Identify which cell holds the provided text, then report its [X, Y] central coordinate. 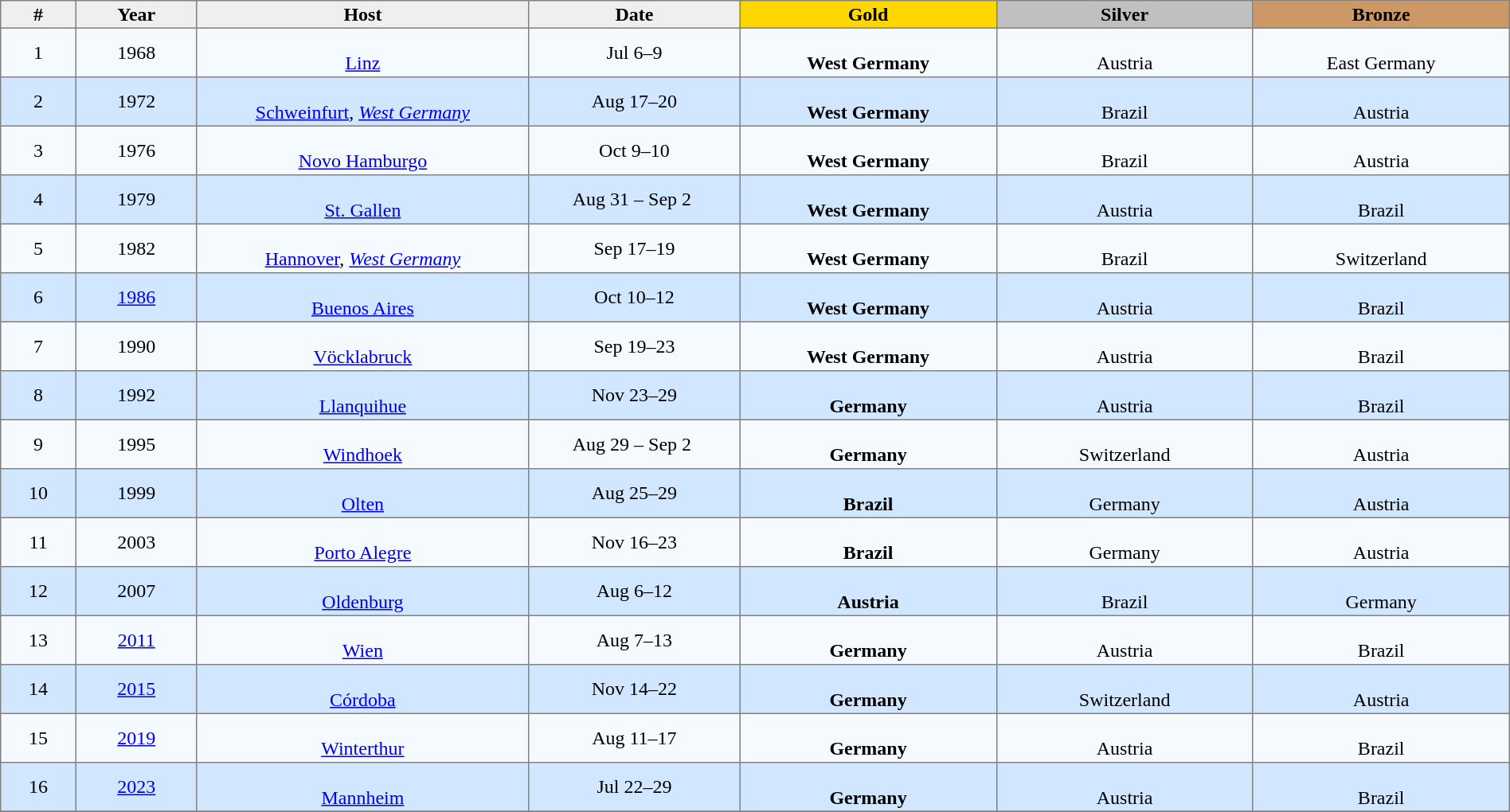
St. Gallen [363, 200]
Oldenburg [363, 591]
4 [38, 200]
2 [38, 102]
Llanquihue [363, 396]
14 [38, 689]
Hannover, West Germany [363, 248]
# [38, 14]
Aug 17–20 [634, 102]
Nov 16–23 [634, 542]
2023 [136, 787]
1972 [136, 102]
Date [634, 14]
1968 [136, 53]
Year [136, 14]
Winterthur [363, 738]
Novo Hamburgo [363, 150]
15 [38, 738]
Silver [1125, 14]
Jul 22–29 [634, 787]
2011 [136, 640]
1986 [136, 298]
Wien [363, 640]
1990 [136, 346]
Aug 29 – Sep 2 [634, 444]
Linz [363, 53]
13 [38, 640]
Jul 6–9 [634, 53]
Porto Alegre [363, 542]
11 [38, 542]
Oct 10–12 [634, 298]
1999 [136, 494]
Host [363, 14]
2003 [136, 542]
Bronze [1381, 14]
Windhoek [363, 444]
Sep 19–23 [634, 346]
10 [38, 494]
Aug 25–29 [634, 494]
5 [38, 248]
Córdoba [363, 689]
2019 [136, 738]
7 [38, 346]
Mannheim [363, 787]
Sep 17–19 [634, 248]
Aug 11–17 [634, 738]
1 [38, 53]
Aug 6–12 [634, 591]
2007 [136, 591]
Gold [868, 14]
3 [38, 150]
Oct 9–10 [634, 150]
12 [38, 591]
1979 [136, 200]
1976 [136, 150]
9 [38, 444]
16 [38, 787]
Olten [363, 494]
Nov 14–22 [634, 689]
Aug 7–13 [634, 640]
8 [38, 396]
6 [38, 298]
Buenos Aires [363, 298]
Nov 23–29 [634, 396]
1995 [136, 444]
East Germany [1381, 53]
Schweinfurt, West Germany [363, 102]
Aug 31 – Sep 2 [634, 200]
2015 [136, 689]
1992 [136, 396]
1982 [136, 248]
Vöcklabruck [363, 346]
